Provide the [x, y] coordinate of the cell's center where the given text is located.  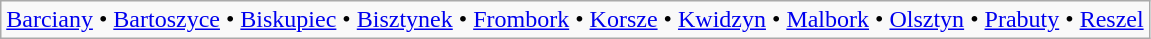
Barciany • Bartoszyce • Biskupiec • Bisztynek • Frombork • Korsze • Kwidzyn • Malbork • Olsztyn • Prabuty • Reszel [575, 20]
